Scan for the cell matching the given text and deliver its (X, Y) coordinate at center. 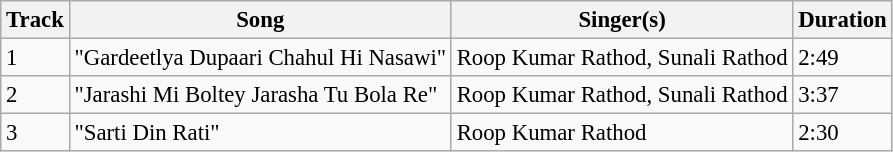
Roop Kumar Rathod (622, 133)
2 (35, 95)
Duration (842, 20)
2:49 (842, 58)
3 (35, 133)
Singer(s) (622, 20)
1 (35, 58)
"Jarashi Mi Boltey Jarasha Tu Bola Re" (260, 95)
Song (260, 20)
Track (35, 20)
"Sarti Din Rati" (260, 133)
3:37 (842, 95)
2:30 (842, 133)
"Gardeetlya Dupaari Chahul Hi Nasawi" (260, 58)
